Capture the cell that displays the provided text and extract its [X, Y] central coordinate. 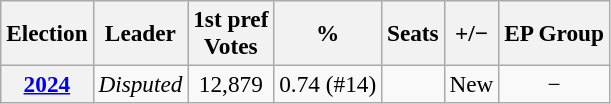
Disputed [140, 84]
2024 [47, 84]
0.74 (#14) [328, 84]
Leader [140, 32]
Election [47, 32]
EP Group [554, 32]
12,879 [231, 84]
+/− [472, 32]
% [328, 32]
1st prefVotes [231, 32]
Seats [414, 32]
New [472, 84]
− [554, 84]
